Provide the [x, y] coordinate of the cell's center where the given text is located.  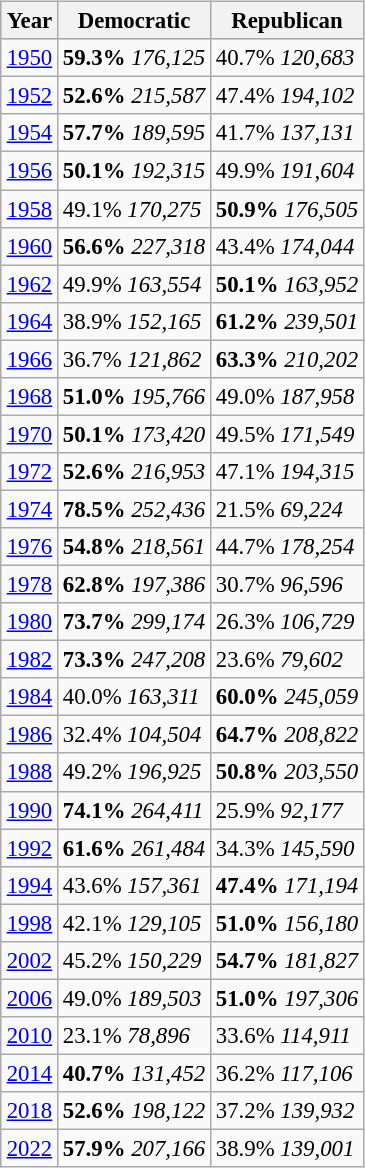
43.4% 174,044 [286, 246]
Year [29, 21]
23.6% 79,602 [286, 660]
52.6% 198,122 [134, 1111]
49.2% 196,925 [134, 772]
2014 [29, 1073]
34.3% 145,590 [286, 848]
57.7% 189,595 [134, 133]
50.9% 176,505 [286, 209]
1980 [29, 622]
26.3% 106,729 [286, 622]
2010 [29, 1036]
1954 [29, 133]
49.0% 187,958 [286, 396]
38.9% 139,001 [286, 1148]
1950 [29, 58]
63.3% 210,202 [286, 359]
73.3% 247,208 [134, 660]
1952 [29, 96]
50.1% 192,315 [134, 171]
1968 [29, 396]
42.1% 129,105 [134, 923]
2006 [29, 998]
2018 [29, 1111]
1974 [29, 509]
33.6% 114,911 [286, 1036]
54.8% 218,561 [134, 547]
1958 [29, 209]
64.7% 208,822 [286, 735]
61.6% 261,484 [134, 848]
57.9% 207,166 [134, 1148]
47.4% 194,102 [286, 96]
51.0% 197,306 [286, 998]
73.7% 299,174 [134, 622]
52.6% 216,953 [134, 472]
50.8% 203,550 [286, 772]
37.2% 139,932 [286, 1111]
32.4% 104,504 [134, 735]
49.5% 171,549 [286, 434]
Democratic [134, 21]
47.4% 171,194 [286, 885]
1966 [29, 359]
49.0% 189,503 [134, 998]
38.9% 152,165 [134, 321]
23.1% 78,896 [134, 1036]
25.9% 92,177 [286, 810]
21.5% 69,224 [286, 509]
40.7% 131,452 [134, 1073]
2022 [29, 1148]
50.1% 173,420 [134, 434]
1976 [29, 547]
1988 [29, 772]
43.6% 157,361 [134, 885]
1970 [29, 434]
1984 [29, 697]
61.2% 239,501 [286, 321]
47.1% 194,315 [286, 472]
1998 [29, 923]
1990 [29, 810]
40.7% 120,683 [286, 58]
2002 [29, 960]
54.7% 181,827 [286, 960]
51.0% 195,766 [134, 396]
1964 [29, 321]
49.9% 163,554 [134, 284]
62.8% 197,386 [134, 584]
59.3% 176,125 [134, 58]
44.7% 178,254 [286, 547]
1956 [29, 171]
49.1% 170,275 [134, 209]
1962 [29, 284]
1960 [29, 246]
Republican [286, 21]
1972 [29, 472]
1982 [29, 660]
1986 [29, 735]
52.6% 215,587 [134, 96]
36.2% 117,106 [286, 1073]
36.7% 121,862 [134, 359]
41.7% 137,131 [286, 133]
30.7% 96,596 [286, 584]
60.0% 245,059 [286, 697]
1994 [29, 885]
1978 [29, 584]
74.1% 264,411 [134, 810]
45.2% 150,229 [134, 960]
56.6% 227,318 [134, 246]
50.1% 163,952 [286, 284]
78.5% 252,436 [134, 509]
49.9% 191,604 [286, 171]
1992 [29, 848]
51.0% 156,180 [286, 923]
40.0% 163,311 [134, 697]
